For the text-containing cell, return its midpoint in (X, Y) coordinate format. 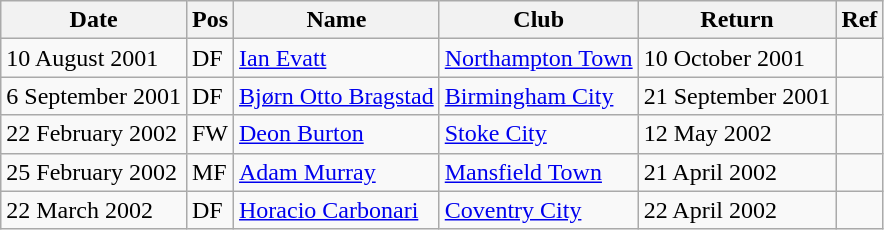
Pos (210, 20)
21 April 2002 (737, 172)
Adam Murray (337, 172)
Deon Burton (337, 134)
25 February 2002 (94, 172)
Return (737, 20)
Coventry City (538, 210)
Horacio Carbonari (337, 210)
Name (337, 20)
MF (210, 172)
22 March 2002 (94, 210)
Birmingham City (538, 96)
Northampton Town (538, 58)
Ref (860, 20)
12 May 2002 (737, 134)
22 April 2002 (737, 210)
Stoke City (538, 134)
Club (538, 20)
10 October 2001 (737, 58)
10 August 2001 (94, 58)
21 September 2001 (737, 96)
Mansfield Town (538, 172)
6 September 2001 (94, 96)
22 February 2002 (94, 134)
Ian Evatt (337, 58)
Bjørn Otto Bragstad (337, 96)
Date (94, 20)
FW (210, 134)
